Provide the (x, y) coordinate of the cell's center where the given text is located.  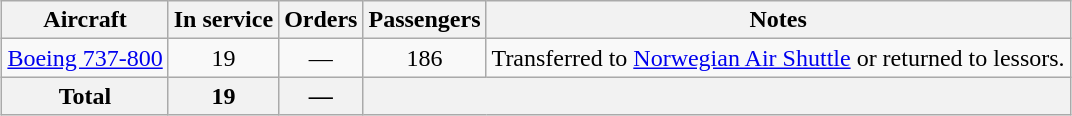
Aircraft (85, 20)
Boeing 737-800 (85, 58)
Transferred to Norwegian Air Shuttle or returned to lessors. (778, 58)
Notes (778, 20)
186 (424, 58)
Total (85, 96)
Passengers (424, 20)
Orders (321, 20)
In service (223, 20)
